Output the (X, Y) coordinate of the center of the cell containing the given text.  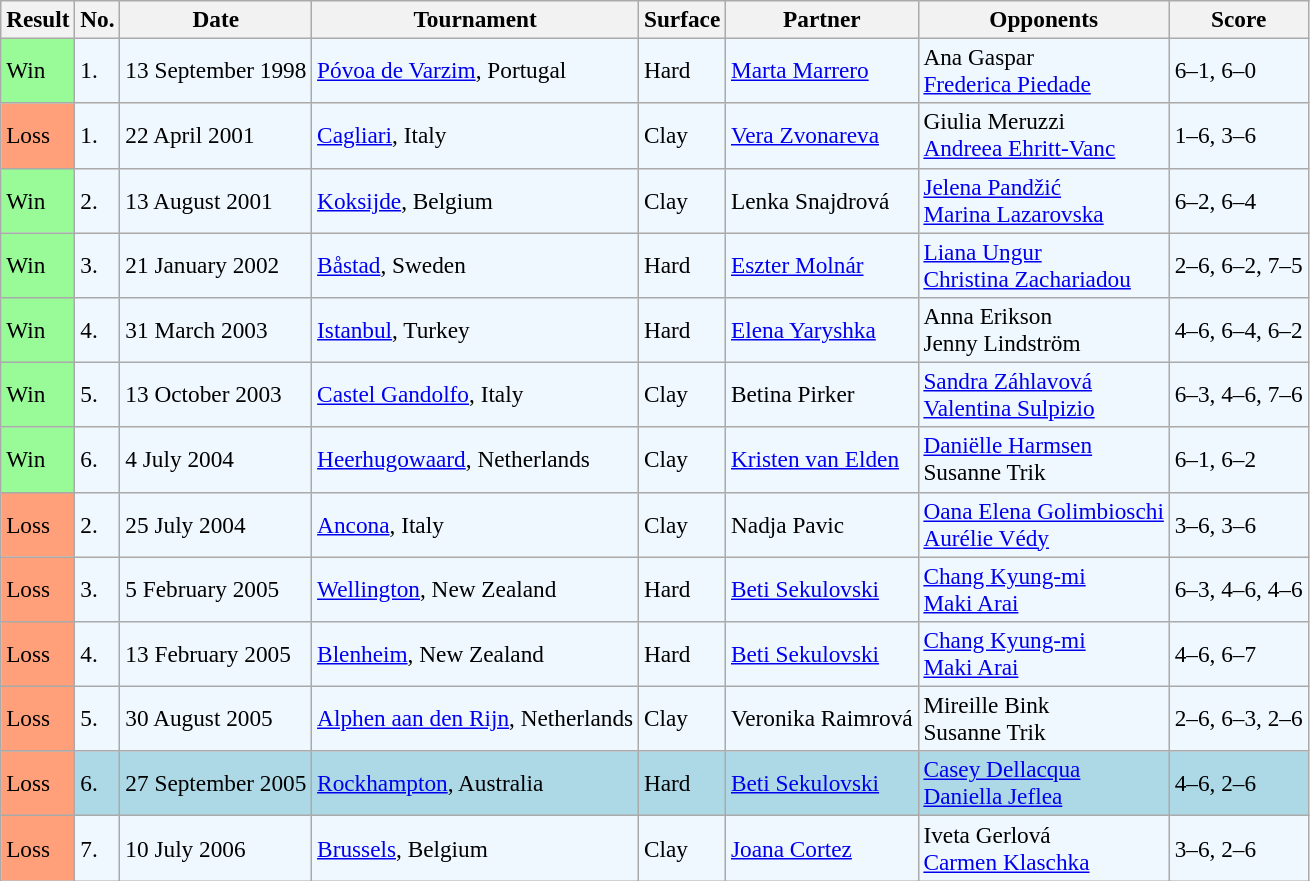
Båstad, Sweden (476, 264)
Veronika Raimrová (822, 718)
Póvoa de Varzim, Portugal (476, 70)
13 October 2003 (216, 394)
Score (1238, 19)
22 April 2001 (216, 136)
Mireille Bink Susanne Trik (1044, 718)
Jelena Pandžić Marina Lazarovska (1044, 200)
Anna Erikson Jenny Lindström (1044, 330)
Elena Yaryshka (822, 330)
Lenka Snajdrová (822, 200)
Daniëlle Harmsen Susanne Trik (1044, 460)
2–6, 6–2, 7–5 (1238, 264)
Eszter Molnár (822, 264)
Ancona, Italy (476, 524)
2–6, 6–3, 2–6 (1238, 718)
Kristen van Elden (822, 460)
Castel Gandolfo, Italy (476, 394)
Iveta Gerlová Carmen Klaschka (1044, 848)
Joana Cortez (822, 848)
Marta Marrero (822, 70)
6–1, 6–0 (1238, 70)
Nadja Pavic (822, 524)
Ana Gaspar Frederica Piedade (1044, 70)
Blenheim, New Zealand (476, 654)
27 September 2005 (216, 784)
Oana Elena Golimbioschi Aurélie Védy (1044, 524)
7. (98, 848)
4–6, 2–6 (1238, 784)
Vera Zvonareva (822, 136)
21 January 2002 (216, 264)
31 March 2003 (216, 330)
13 August 2001 (216, 200)
Heerhugowaard, Netherlands (476, 460)
1–6, 3–6 (1238, 136)
Sandra Záhlavová Valentina Sulpizio (1044, 394)
Istanbul, Turkey (476, 330)
No. (98, 19)
4–6, 6–4, 6–2 (1238, 330)
Alphen aan den Rijn, Netherlands (476, 718)
Result (38, 19)
Tournament (476, 19)
6–3, 4–6, 7–6 (1238, 394)
Wellington, New Zealand (476, 588)
13 September 1998 (216, 70)
4–6, 6–7 (1238, 654)
4 July 2004 (216, 460)
10 July 2006 (216, 848)
Opponents (1044, 19)
Partner (822, 19)
25 July 2004 (216, 524)
Betina Pirker (822, 394)
5 February 2005 (216, 588)
Brussels, Belgium (476, 848)
Date (216, 19)
13 February 2005 (216, 654)
Giulia Meruzzi Andreea Ehritt-Vanc (1044, 136)
3–6, 2–6 (1238, 848)
6–2, 6–4 (1238, 200)
Koksijde, Belgium (476, 200)
Surface (682, 19)
Liana Ungur Christina Zachariadou (1044, 264)
6–1, 6–2 (1238, 460)
3–6, 3–6 (1238, 524)
30 August 2005 (216, 718)
Rockhampton, Australia (476, 784)
Cagliari, Italy (476, 136)
Casey Dellacqua Daniella Jeflea (1044, 784)
6–3, 4–6, 4–6 (1238, 588)
